Pinpoint the cell where the given text exists, returning its (X, Y) midpoint coordinate. 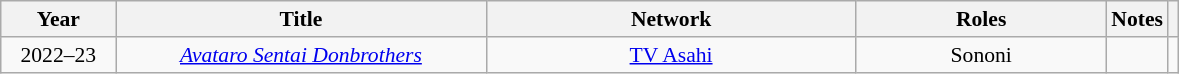
Sononi (981, 55)
Notes (1137, 19)
Network (671, 19)
2022–23 (58, 55)
Roles (981, 19)
Avataro Sentai Donbrothers (301, 55)
TV Asahi (671, 55)
Year (58, 19)
Title (301, 19)
